Pinpoint the cell where the given text exists, returning its [X, Y] midpoint coordinate. 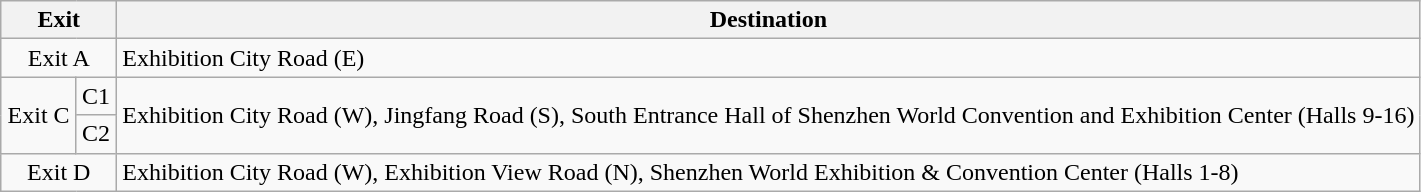
Exhibition City Road (W), Jingfang Road (S), South Entrance Hall of Shenzhen World Convention and Exhibition Center (Halls 9-16) [768, 115]
Exit A [59, 58]
C2 [96, 134]
Exit C [39, 115]
Destination [768, 20]
Exit D [59, 172]
Exhibition City Road (W), Exhibition View Road (N), Shenzhen World Exhibition & Convention Center (Halls 1-8) [768, 172]
Exit [59, 20]
C1 [96, 96]
Exhibition City Road (E) [768, 58]
